For the text-containing cell, return its midpoint in [X, Y] coordinate format. 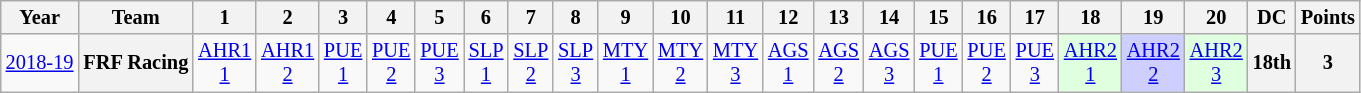
DC [1272, 17]
FRF Racing [136, 63]
18th [1272, 63]
19 [1154, 17]
SLP2 [530, 63]
16 [987, 17]
13 [838, 17]
AGS1 [788, 63]
17 [1035, 17]
14 [889, 17]
1 [224, 17]
SLP3 [576, 63]
5 [439, 17]
AHR23 [1216, 63]
15 [938, 17]
SLP1 [486, 63]
AGS3 [889, 63]
2018-19 [40, 63]
AHR22 [1154, 63]
AHR12 [288, 63]
18 [1090, 17]
MTY2 [680, 63]
7 [530, 17]
MTY1 [626, 63]
20 [1216, 17]
Year [40, 17]
AHR11 [224, 63]
2 [288, 17]
12 [788, 17]
8 [576, 17]
Team [136, 17]
4 [391, 17]
10 [680, 17]
11 [736, 17]
6 [486, 17]
9 [626, 17]
AHR21 [1090, 63]
Points [1328, 17]
MTY3 [736, 63]
AGS2 [838, 63]
